Return [X, Y] of the center of cell containing provided text 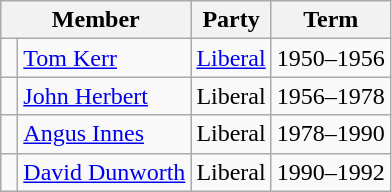
1956–1978 [330, 96]
Party [231, 20]
David Dunworth [104, 172]
1990–1992 [330, 172]
1978–1990 [330, 134]
Member [96, 20]
John Herbert [104, 96]
Term [330, 20]
Tom Kerr [104, 58]
1950–1956 [330, 58]
Angus Innes [104, 134]
